Find where the given text appears and provide that cell's center as (X, Y) coordinate. 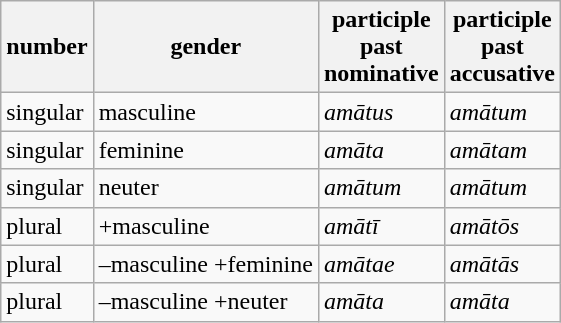
amātī (381, 226)
amātās (502, 264)
+masculine (206, 226)
amātae (381, 264)
–masculine +neuter (206, 302)
amātam (502, 150)
amātus (381, 112)
gender (206, 47)
amātōs (502, 226)
feminine (206, 150)
neuter (206, 188)
masculine (206, 112)
participlepastnominative (381, 47)
number (47, 47)
–masculine +feminine (206, 264)
participlepastaccusative (502, 47)
